Identify which cell holds the provided text, then report its [X, Y] central coordinate. 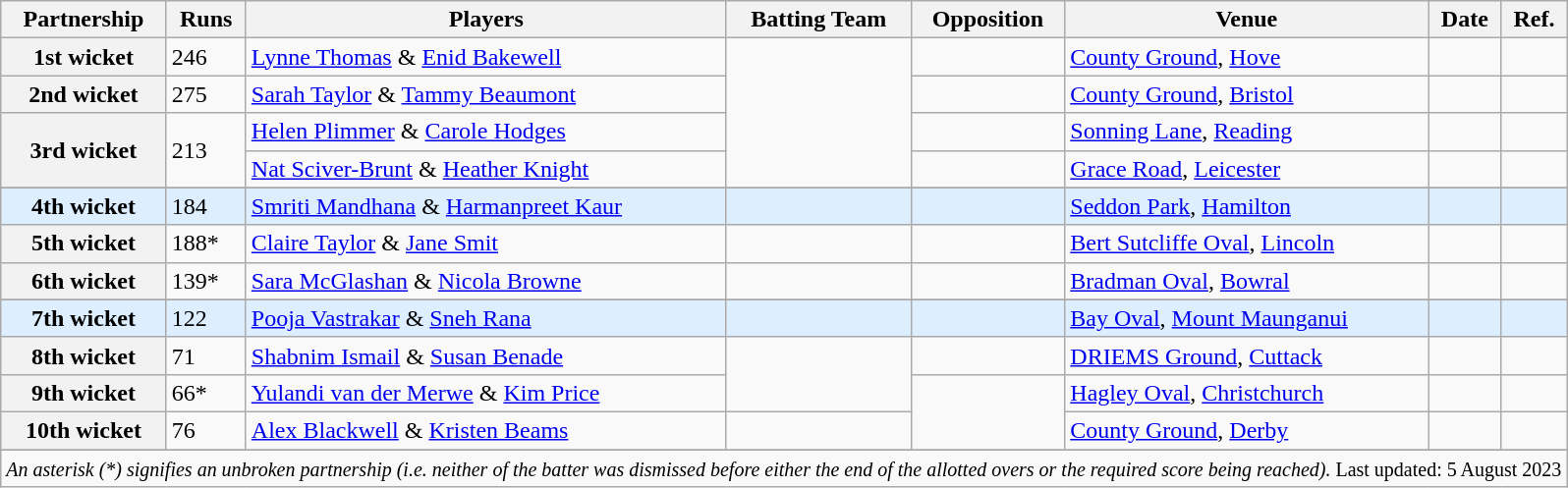
Bay Oval, Mount Maunganui [1247, 318]
184 [206, 206]
8th wicket [84, 355]
Helen Plimmer & Carole Hodges [485, 132]
139* [206, 281]
County Ground, Bristol [1247, 94]
76 [206, 430]
9th wicket [84, 393]
5th wicket [84, 244]
188* [206, 244]
Nat Sciver-Brunt & Heather Knight [485, 169]
Smriti Mandhana & Harmanpreet Kaur [485, 206]
3rd wicket [84, 150]
County Ground, Hove [1247, 57]
Players [485, 20]
Runs [206, 20]
Sonning Lane, Reading [1247, 132]
Shabnim Ismail & Susan Benade [485, 355]
Venue [1247, 20]
Sara McGlashan & Nicola Browne [485, 281]
Partnership [84, 20]
6th wicket [84, 281]
275 [206, 94]
Grace Road, Leicester [1247, 169]
Seddon Park, Hamilton [1247, 206]
4th wicket [84, 206]
Hagley Oval, Christchurch [1247, 393]
Bradman Oval, Bowral [1247, 281]
County Ground, Derby [1247, 430]
Yulandi van der Merwe & Kim Price [485, 393]
7th wicket [84, 318]
122 [206, 318]
66* [206, 393]
246 [206, 57]
Lynne Thomas & Enid Bakewell [485, 57]
Sarah Taylor & Tammy Beaumont [485, 94]
Ref. [1535, 20]
DRIEMS Ground, Cuttack [1247, 355]
2nd wicket [84, 94]
Batting Team [818, 20]
71 [206, 355]
Date [1465, 20]
Opposition [988, 20]
Claire Taylor & Jane Smit [485, 244]
Bert Sutcliffe Oval, Lincoln [1247, 244]
1st wicket [84, 57]
Pooja Vastrakar & Sneh Rana [485, 318]
Alex Blackwell & Kristen Beams [485, 430]
10th wicket [84, 430]
213 [206, 150]
